Find where the given text appears and provide that cell's center as (X, Y) coordinate. 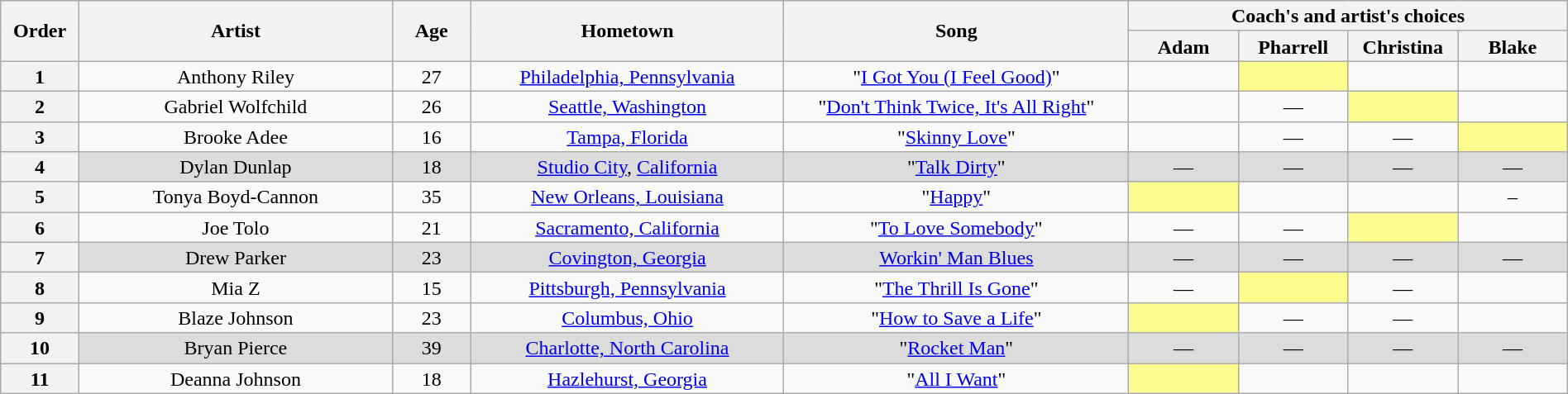
Adam (1184, 46)
Tampa, Florida (627, 137)
Pharrell (1293, 46)
4 (40, 167)
6 (40, 228)
"Don't Think Twice, It's All Right" (956, 106)
3 (40, 137)
Sacramento, California (627, 228)
21 (432, 228)
Artist (235, 31)
Gabriel Wolfchild (235, 106)
11 (40, 378)
Columbus, Ohio (627, 317)
Bryan Pierce (235, 349)
Deanna Johnson (235, 378)
Age (432, 31)
Seattle, Washington (627, 106)
35 (432, 197)
"Talk Dirty" (956, 167)
Studio City, California (627, 167)
8 (40, 287)
9 (40, 317)
Blake (1513, 46)
"To Love Somebody" (956, 228)
"Happy" (956, 197)
Joe Tolo (235, 228)
Workin' Man Blues (956, 258)
10 (40, 349)
Tonya Boyd-Cannon (235, 197)
1 (40, 76)
Song (956, 31)
Hazlehurst, Georgia (627, 378)
Charlotte, North Carolina (627, 349)
Philadelphia, Pennsylvania (627, 76)
Blaze Johnson (235, 317)
Drew Parker (235, 258)
– (1513, 197)
Order (40, 31)
Pittsburgh, Pennsylvania (627, 287)
"Rocket Man" (956, 349)
"I Got You (I Feel Good)" (956, 76)
39 (432, 349)
5 (40, 197)
Brooke Adee (235, 137)
16 (432, 137)
"Skinny Love" (956, 137)
27 (432, 76)
15 (432, 287)
"The Thrill Is Gone" (956, 287)
"All I Want" (956, 378)
Anthony Riley (235, 76)
Covington, Georgia (627, 258)
7 (40, 258)
Coach's and artist's choices (1348, 17)
2 (40, 106)
26 (432, 106)
New Orleans, Louisiana (627, 197)
Christina (1403, 46)
Mia Z (235, 287)
Hometown (627, 31)
Dylan Dunlap (235, 167)
"How to Save a Life" (956, 317)
